Extract the (X, Y) coordinate from the center of the cell holding the provided text.  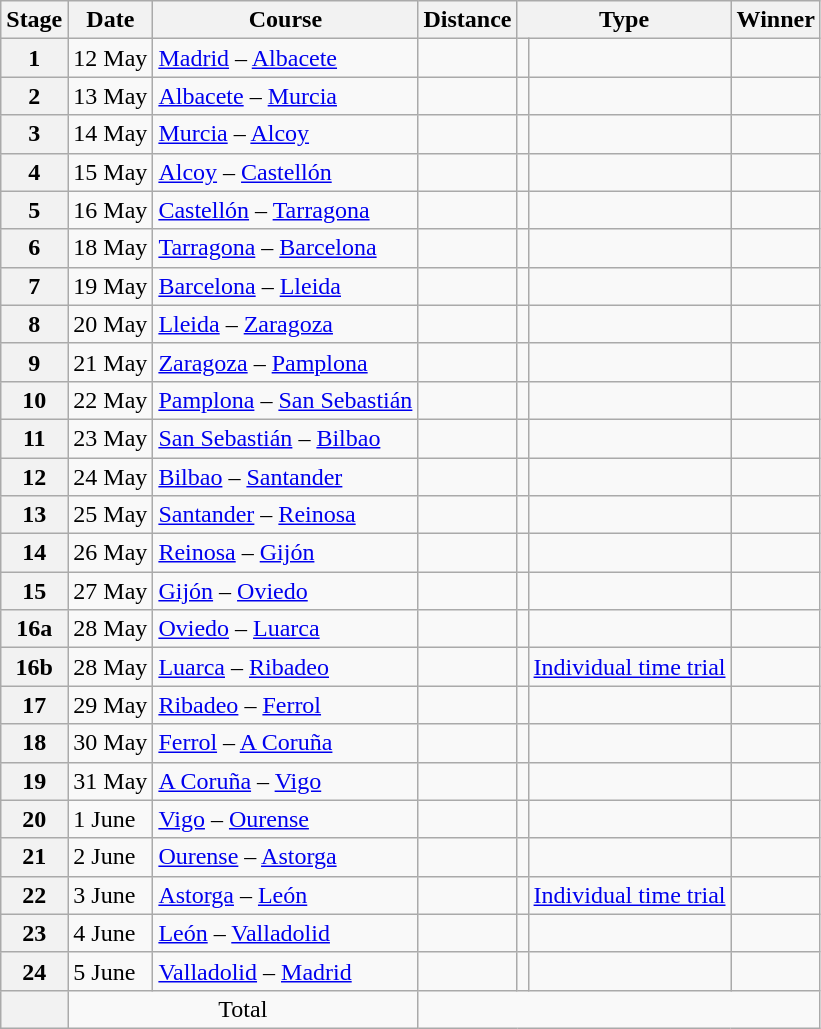
16b (34, 667)
14 May (110, 134)
19 May (110, 286)
Barcelona – Lleida (286, 286)
24 May (110, 477)
27 May (110, 591)
Ourense – Astorga (286, 857)
3 (34, 134)
Date (110, 20)
Reinosa – Gijón (286, 553)
A Coruña – Vigo (286, 781)
22 May (110, 400)
2 (34, 96)
Ferrol – A Coruña (286, 743)
Alcoy – Castellón (286, 172)
18 May (110, 248)
1 June (110, 819)
13 May (110, 96)
Astorga – León (286, 895)
Madrid – Albacete (286, 58)
9 (34, 362)
Valladolid – Madrid (286, 971)
Murcia – Alcoy (286, 134)
3 June (110, 895)
Pamplona – San Sebastián (286, 400)
Distance (468, 20)
5 June (110, 971)
Total (243, 1009)
Stage (34, 20)
21 May (110, 362)
Tarragona – Barcelona (286, 248)
17 (34, 705)
24 (34, 971)
20 May (110, 324)
4 June (110, 933)
25 May (110, 515)
6 (34, 248)
7 (34, 286)
Winner (776, 20)
30 May (110, 743)
Bilbao – Santander (286, 477)
22 (34, 895)
14 (34, 553)
Luarca – Ribadeo (286, 667)
20 (34, 819)
5 (34, 210)
2 June (110, 857)
16 May (110, 210)
19 (34, 781)
11 (34, 438)
Vigo – Ourense (286, 819)
Gijón – Oviedo (286, 591)
Type (624, 20)
Oviedo – Luarca (286, 629)
13 (34, 515)
San Sebastián – Bilbao (286, 438)
Santander – Reinosa (286, 515)
15 (34, 591)
4 (34, 172)
Albacete – Murcia (286, 96)
8 (34, 324)
Castellón – Tarragona (286, 210)
León – Valladolid (286, 933)
21 (34, 857)
1 (34, 58)
Lleida – Zaragoza (286, 324)
18 (34, 743)
10 (34, 400)
26 May (110, 553)
Zaragoza – Pamplona (286, 362)
12 (34, 477)
31 May (110, 781)
16a (34, 629)
Course (286, 20)
Ribadeo – Ferrol (286, 705)
15 May (110, 172)
23 (34, 933)
29 May (110, 705)
12 May (110, 58)
23 May (110, 438)
